Pinpoint the cell where the given text exists, returning its (x, y) midpoint coordinate. 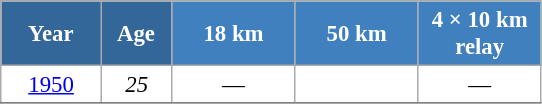
Year (52, 34)
25 (136, 85)
1950 (52, 85)
Age (136, 34)
18 km (234, 34)
50 km (356, 34)
4 × 10 km relay (480, 34)
